Return [X, Y] of the center of cell containing provided text 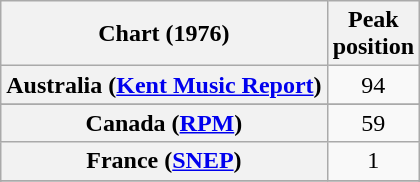
59 [373, 123]
Peak position [373, 34]
Australia (Kent Music Report) [164, 85]
France (SNEP) [164, 161]
1 [373, 161]
Chart (1976) [164, 34]
Canada (RPM) [164, 123]
94 [373, 85]
